Pinpoint the cell where the given text exists, returning its [X, Y] midpoint coordinate. 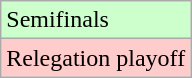
Semifinals [96, 20]
Relegation playoff [96, 58]
